Output the (x, y) coordinate of the center of the cell containing the given text.  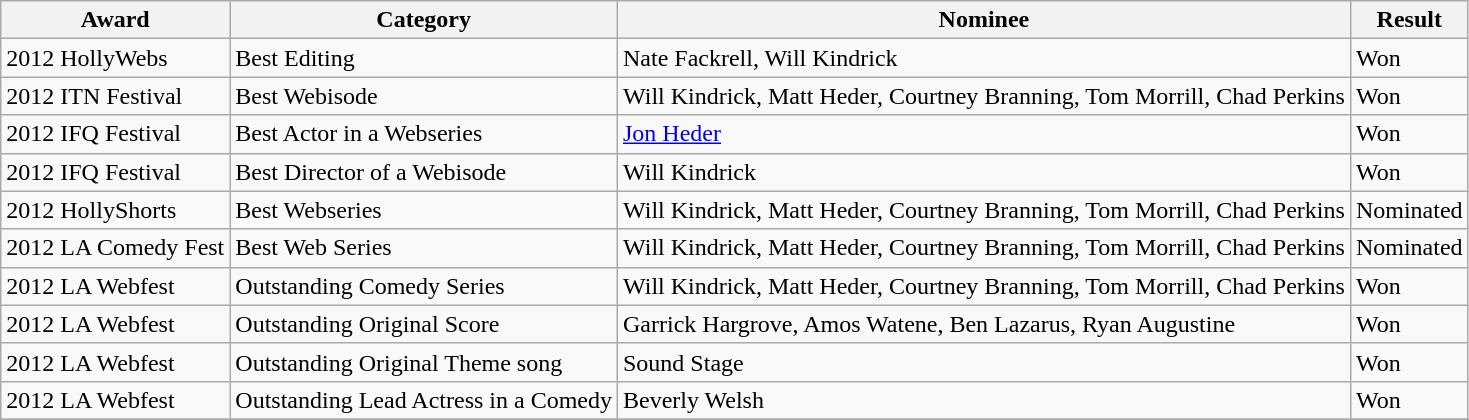
Outstanding Original Score (424, 324)
Will Kindrick (984, 172)
Best Editing (424, 58)
Nate Fackrell, Will Kindrick (984, 58)
2012 HollyWebs (116, 58)
Best Web Series (424, 248)
Best Webseries (424, 210)
Jon Heder (984, 134)
Best Director of a Webisode (424, 172)
Outstanding Comedy Series (424, 286)
Award (116, 20)
Outstanding Lead Actress in a Comedy (424, 400)
Result (1409, 20)
Outstanding Original Theme song (424, 362)
Nominee (984, 20)
Beverly Welsh (984, 400)
Sound Stage (984, 362)
Best Actor in a Webseries (424, 134)
Category (424, 20)
2012 ITN Festival (116, 96)
2012 LA Comedy Fest (116, 248)
Best Webisode (424, 96)
2012 HollyShorts (116, 210)
Garrick Hargrove, Amos Watene, Ben Lazarus, Ryan Augustine (984, 324)
